Return the [x, y] coordinate for the center point of the cell that contains the specified text.  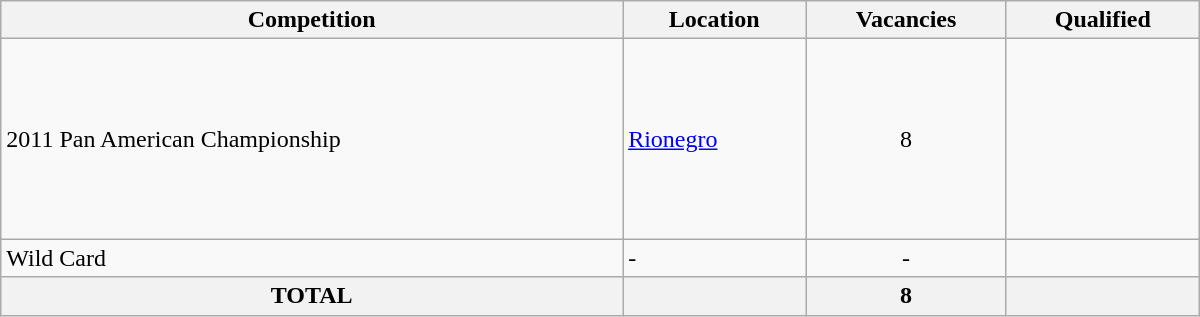
Vacancies [906, 20]
Qualified [1102, 20]
Rionegro [714, 139]
2011 Pan American Championship [312, 139]
Wild Card [312, 258]
Location [714, 20]
TOTAL [312, 296]
Competition [312, 20]
